Extract the (X, Y) coordinate from the center of the cell holding the provided text.  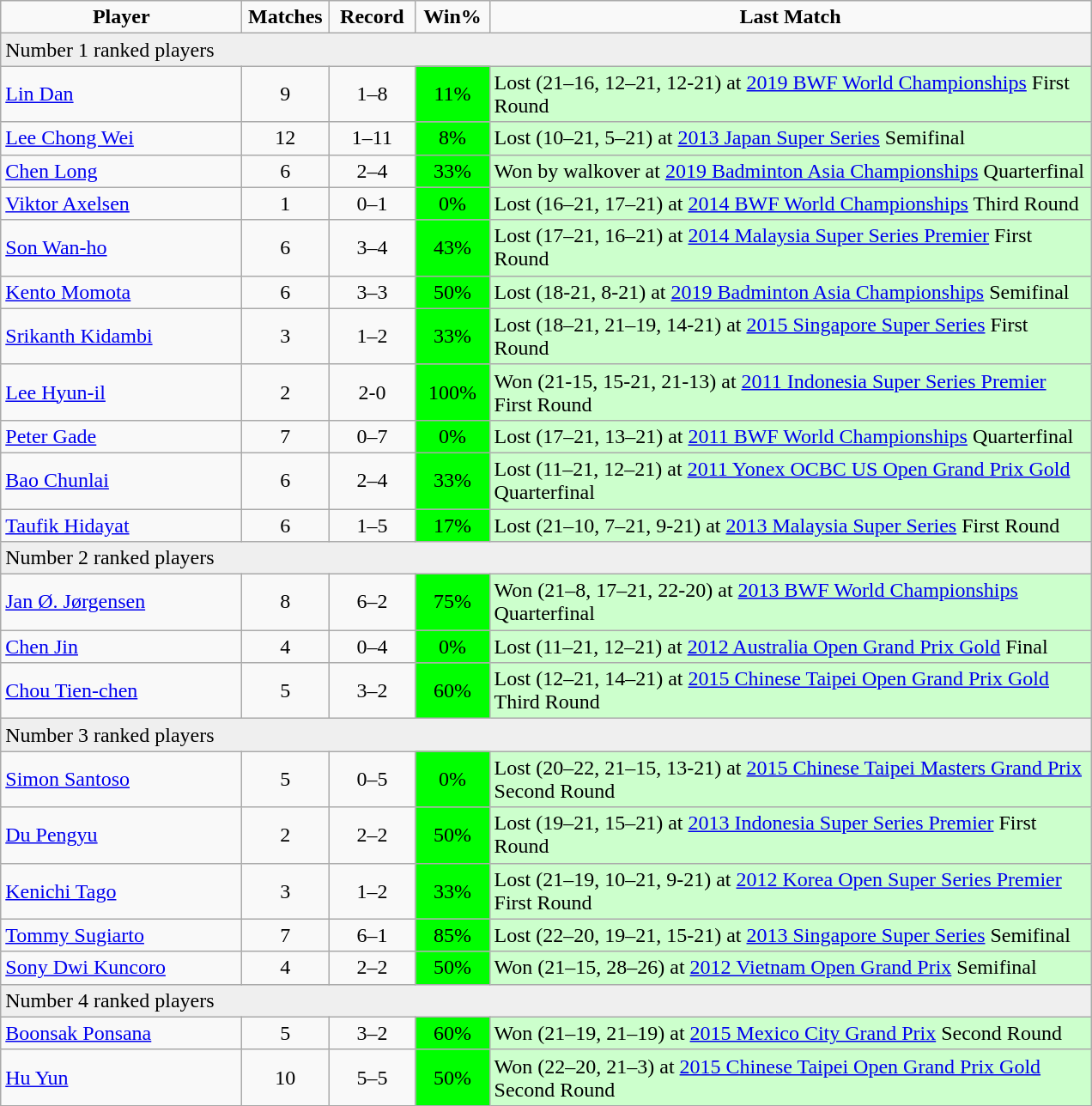
Lost (21–16, 12–21, 12-21) at 2019 BWF World Championships First Round (790, 94)
0–7 (373, 436)
Tommy Sugiarto (122, 935)
11% (452, 94)
8 (285, 603)
Lost (10–21, 5–21) at 2013 Japan Super Series Semifinal (790, 138)
Jan Ø. Jørgensen (122, 603)
9 (285, 94)
Lost (16–21, 17–21) at 2014 BWF World Championships Third Round (790, 204)
Chou Tien-chen (122, 690)
Number 2 ranked players (546, 558)
Son Wan-ho (122, 247)
Player (122, 17)
75% (452, 603)
Hu Yun (122, 1077)
Lost (11–21, 12–21) at 2012 Australia Open Grand Prix Gold Final (790, 647)
Simon Santoso (122, 780)
100% (452, 392)
12 (285, 138)
Kenichi Tago (122, 891)
Number 3 ranked players (546, 735)
85% (452, 935)
5–5 (373, 1077)
17% (452, 525)
Won (22–20, 21–3) at 2015 Chinese Taipei Open Grand Prix Gold Second Round (790, 1077)
Lost (21–19, 10–21, 9-21) at 2012 Korea Open Super Series Premier First Round (790, 891)
Lin Dan (122, 94)
Win% (452, 17)
0–5 (373, 780)
Lost (12–21, 14–21) at 2015 Chinese Taipei Open Grand Prix Gold Third Round (790, 690)
Won (21–19, 21–19) at 2015 Mexico City Grand Prix Second Round (790, 1033)
0–1 (373, 204)
Lost (21–10, 7–21, 9-21) at 2013 Malaysia Super Series First Round (790, 525)
3–3 (373, 292)
1–8 (373, 94)
Lost (11–21, 12–21) at 2011 Yonex OCBC US Open Grand Prix Gold Quarterfinal (790, 481)
Peter Gade (122, 436)
Boonsak Ponsana (122, 1033)
Kento Momota (122, 292)
Lost (18-21, 8-21) at 2019 Badminton Asia Championships Semifinal (790, 292)
1 (285, 204)
Lost (18–21, 21–19, 14-21) at 2015 Singapore Super Series First Round (790, 337)
Won (21–8, 17–21, 22-20) at 2013 BWF World Championships Quarterfinal (790, 603)
43% (452, 247)
Matches (285, 17)
Viktor Axelsen (122, 204)
Record (373, 17)
Won by walkover at 2019 Badminton Asia Championships Quarterfinal (790, 171)
1–5 (373, 525)
Bao Chunlai (122, 481)
0–4 (373, 647)
Number 4 ranked players (546, 1000)
6–2 (373, 603)
6–1 (373, 935)
Srikanth Kidambi (122, 337)
Lost (17–21, 13–21) at 2011 BWF World Championships Quarterfinal (790, 436)
Lost (17–21, 16–21) at 2014 Malaysia Super Series Premier First Round (790, 247)
Lost (20–22, 21–15, 13-21) at 2015 Chinese Taipei Masters Grand Prix Second Round (790, 780)
Number 1 ranked players (546, 50)
Won (21-15, 15-21, 21-13) at 2011 Indonesia Super Series Premier First Round (790, 392)
Chen Jin (122, 647)
10 (285, 1077)
Last Match (790, 17)
Lost (19–21, 15–21) at 2013 Indonesia Super Series Premier First Round (790, 835)
Sony Dwi Kuncoro (122, 968)
2-0 (373, 392)
1–11 (373, 138)
8% (452, 138)
Chen Long (122, 171)
Lee Hyun-il (122, 392)
Lost (22–20, 19–21, 15-21) at 2013 Singapore Super Series Semifinal (790, 935)
3–4 (373, 247)
Taufik Hidayat (122, 525)
Lee Chong Wei (122, 138)
Du Pengyu (122, 835)
Won (21–15, 28–26) at 2012 Vietnam Open Grand Prix Semifinal (790, 968)
